Return the [x, y] coordinate for the center point of the cell that contains the specified text.  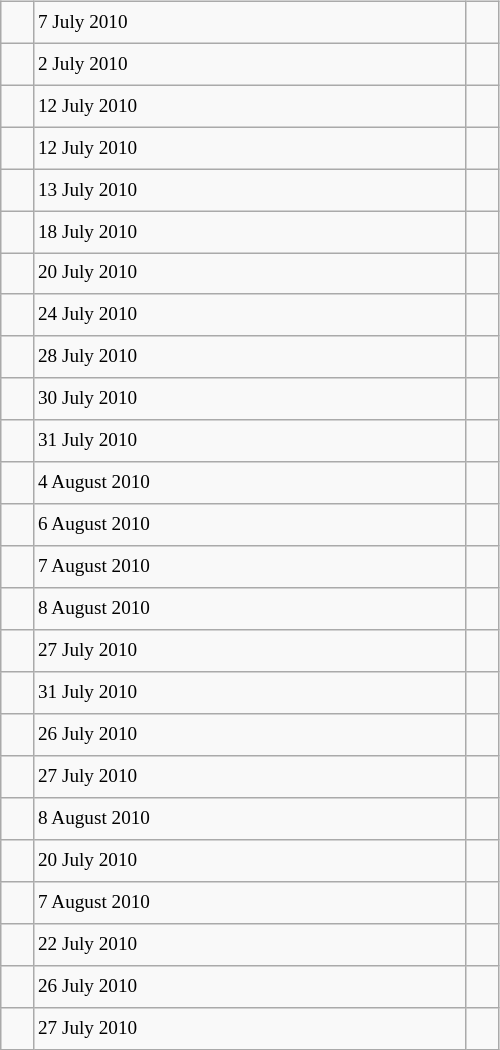
18 July 2010 [249, 232]
28 July 2010 [249, 357]
13 July 2010 [249, 190]
30 July 2010 [249, 399]
2 July 2010 [249, 64]
6 August 2010 [249, 525]
4 August 2010 [249, 483]
7 July 2010 [249, 22]
22 July 2010 [249, 944]
24 July 2010 [249, 315]
